For the text-containing cell, return its midpoint in (X, Y) coordinate format. 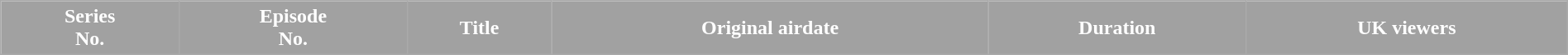
Original airdate (770, 28)
Duration (1116, 28)
UK viewers (1406, 28)
SeriesNo. (90, 28)
EpisodeNo. (294, 28)
Title (480, 28)
